Search for the cell housing the specified text and yield its (X, Y) center coordinate. 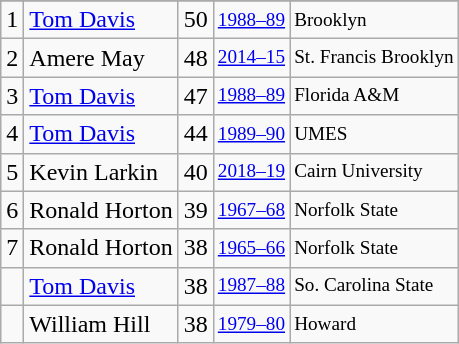
4 (12, 134)
William Hill (101, 324)
UMES (374, 134)
2018–19 (251, 172)
1987–88 (251, 286)
1967–68 (251, 210)
1979–80 (251, 324)
2 (12, 58)
44 (196, 134)
1 (12, 20)
40 (196, 172)
Cairn University (374, 172)
Brooklyn (374, 20)
1965–66 (251, 248)
Amere May (101, 58)
39 (196, 210)
1989–90 (251, 134)
7 (12, 248)
47 (196, 96)
St. Francis Brooklyn (374, 58)
Kevin Larkin (101, 172)
3 (12, 96)
Howard (374, 324)
6 (12, 210)
So. Carolina State (374, 286)
Florida A&M (374, 96)
2014–15 (251, 58)
50 (196, 20)
48 (196, 58)
5 (12, 172)
